Identify which cell holds the provided text, then report its (X, Y) central coordinate. 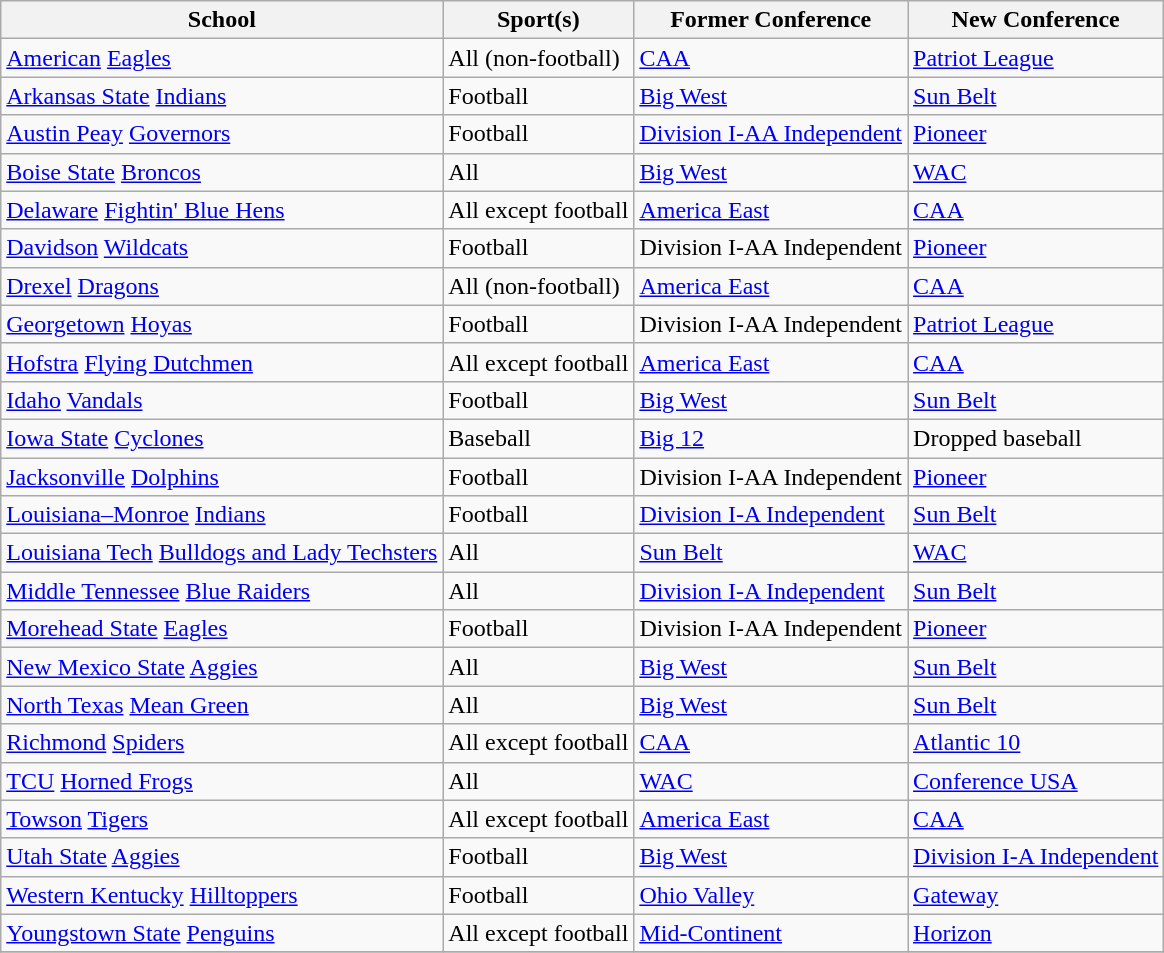
New Conference (1036, 20)
Sport(s) (538, 20)
Louisiana Tech Bulldogs and Lady Techsters (222, 553)
Utah State Aggies (222, 857)
Towson Tigers (222, 819)
Conference USA (1036, 781)
Dropped baseball (1036, 438)
Youngstown State Penguins (222, 933)
Horizon (1036, 933)
Atlantic 10 (1036, 743)
Baseball (538, 438)
Gateway (1036, 895)
TCU Horned Frogs (222, 781)
Georgetown Hoyas (222, 324)
Mid-Continent (771, 933)
Louisiana–Monroe Indians (222, 515)
Idaho Vandals (222, 400)
Morehead State Eagles (222, 629)
Boise State Broncos (222, 172)
New Mexico State Aggies (222, 667)
Davidson Wildcats (222, 248)
School (222, 20)
Jacksonville Dolphins (222, 477)
Iowa State Cyclones (222, 438)
American Eagles (222, 58)
Ohio Valley (771, 895)
Richmond Spiders (222, 743)
Middle Tennessee Blue Raiders (222, 591)
Drexel Dragons (222, 286)
Big 12 (771, 438)
Former Conference (771, 20)
Austin Peay Governors (222, 134)
Delaware Fightin' Blue Hens (222, 210)
Arkansas State Indians (222, 96)
North Texas Mean Green (222, 705)
Western Kentucky Hilltoppers (222, 895)
Hofstra Flying Dutchmen (222, 362)
